Capture the cell that displays the provided text and extract its [X, Y] central coordinate. 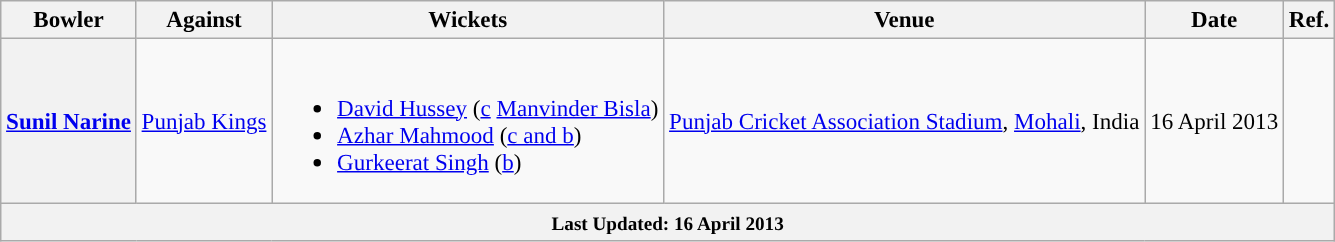
Sunil Narine [69, 122]
Ref. [1310, 20]
David Hussey (c Manvinder Bisla)Azhar Mahmood (c and b)Gurkeerat Singh (b) [468, 122]
Punjab Kings [204, 122]
Punjab Cricket Association Stadium, Mohali, India [904, 122]
Bowler [69, 20]
Venue [904, 20]
Date [1214, 20]
16 April 2013 [1214, 122]
Last Updated: 16 April 2013 [668, 223]
Against [204, 20]
Wickets [468, 20]
